Locate the cell with the specified text and output its (X, Y) center coordinate. 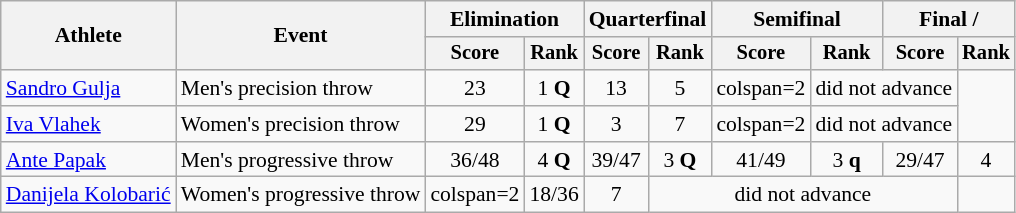
23 (474, 88)
41/49 (760, 160)
Event (301, 36)
29/47 (920, 160)
Iva Vlahek (88, 124)
Semifinal (796, 19)
Final / (949, 19)
3 (616, 124)
18/36 (554, 195)
Danijela Kolobarić (88, 195)
Women's progressive throw (301, 195)
13 (616, 88)
Sandro Gulja (88, 88)
3 Q (680, 160)
4 Q (554, 160)
36/48 (474, 160)
Athlete (88, 36)
29 (474, 124)
39/47 (616, 160)
Ante Papak (88, 160)
Men's precision throw (301, 88)
3 q (846, 160)
5 (680, 88)
4 (986, 160)
Women's precision throw (301, 124)
Men's progressive throw (301, 160)
Elimination (504, 19)
Quarterfinal (648, 19)
